Provide the [x, y] coordinate of the cell's center where the given text is located.  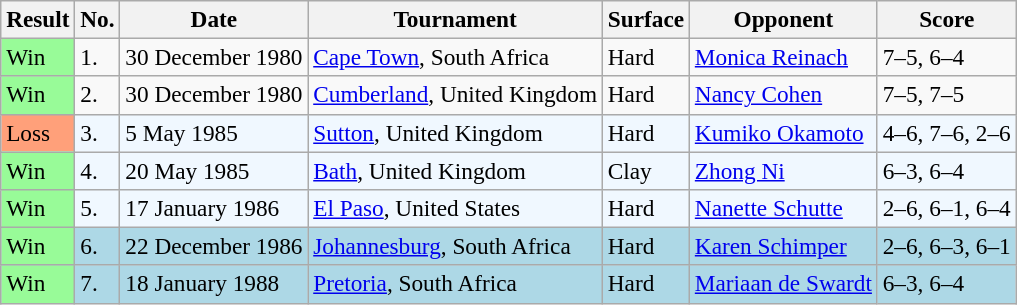
2–6, 6–1, 6–4 [946, 208]
4–6, 7–6, 2–6 [946, 133]
Zhong Ni [783, 170]
Nancy Cohen [783, 95]
7–5, 7–5 [946, 95]
22 December 1986 [214, 246]
El Paso, United States [456, 208]
No. [98, 19]
Result [38, 19]
Surface [646, 19]
Clay [646, 170]
2. [98, 95]
Bath, United Kingdom [456, 170]
Karen Schimper [783, 246]
2–6, 6–3, 6–1 [946, 246]
Nanette Schutte [783, 208]
5 May 1985 [214, 133]
Kumiko Okamoto [783, 133]
Loss [38, 133]
Cape Town, South Africa [456, 57]
Cumberland, United Kingdom [456, 95]
5. [98, 208]
Monica Reinach [783, 57]
Johannesburg, South Africa [456, 246]
Score [946, 19]
3. [98, 133]
18 January 1988 [214, 284]
20 May 1985 [214, 170]
4. [98, 170]
7–5, 6–4 [946, 57]
1. [98, 57]
Tournament [456, 19]
Sutton, United Kingdom [456, 133]
7. [98, 284]
Pretoria, South Africa [456, 284]
17 January 1986 [214, 208]
Opponent [783, 19]
Mariaan de Swardt [783, 284]
Date [214, 19]
6. [98, 246]
